Return [X, Y] of the center of cell containing provided text 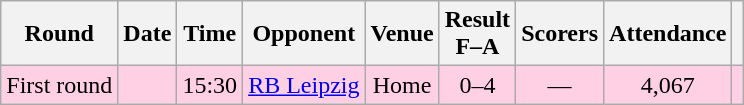
Opponent [304, 34]
0–4 [477, 85]
First round [60, 85]
4,067 [668, 85]
RB Leipzig [304, 85]
Attendance [668, 34]
15:30 [210, 85]
— [560, 85]
Home [402, 85]
Date [148, 34]
Round [60, 34]
Time [210, 34]
Scorers [560, 34]
ResultF–A [477, 34]
Venue [402, 34]
